Find where the given text appears and provide that cell's center as (X, Y) coordinate. 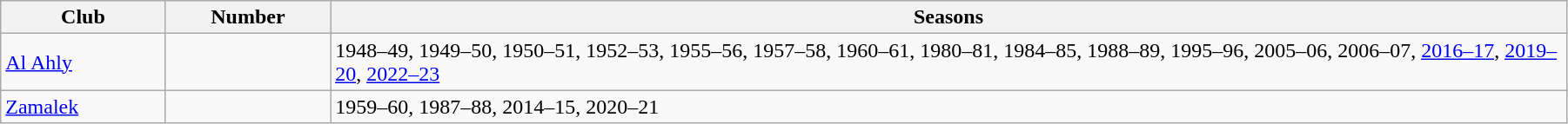
1959–60, 1987–88, 2014–15, 2020–21 (948, 107)
Seasons (948, 17)
Club (84, 17)
Al Ahly (84, 62)
Number (247, 17)
1948–49, 1949–50, 1950–51, 1952–53, 1955–56, 1957–58, 1960–61, 1980–81, 1984–85, 1988–89, 1995–96, 2005–06, 2006–07, 2016–17, 2019–20, 2022–23 (948, 62)
Zamalek (84, 107)
